Locate the cell with the specified text and output its [X, Y] center coordinate. 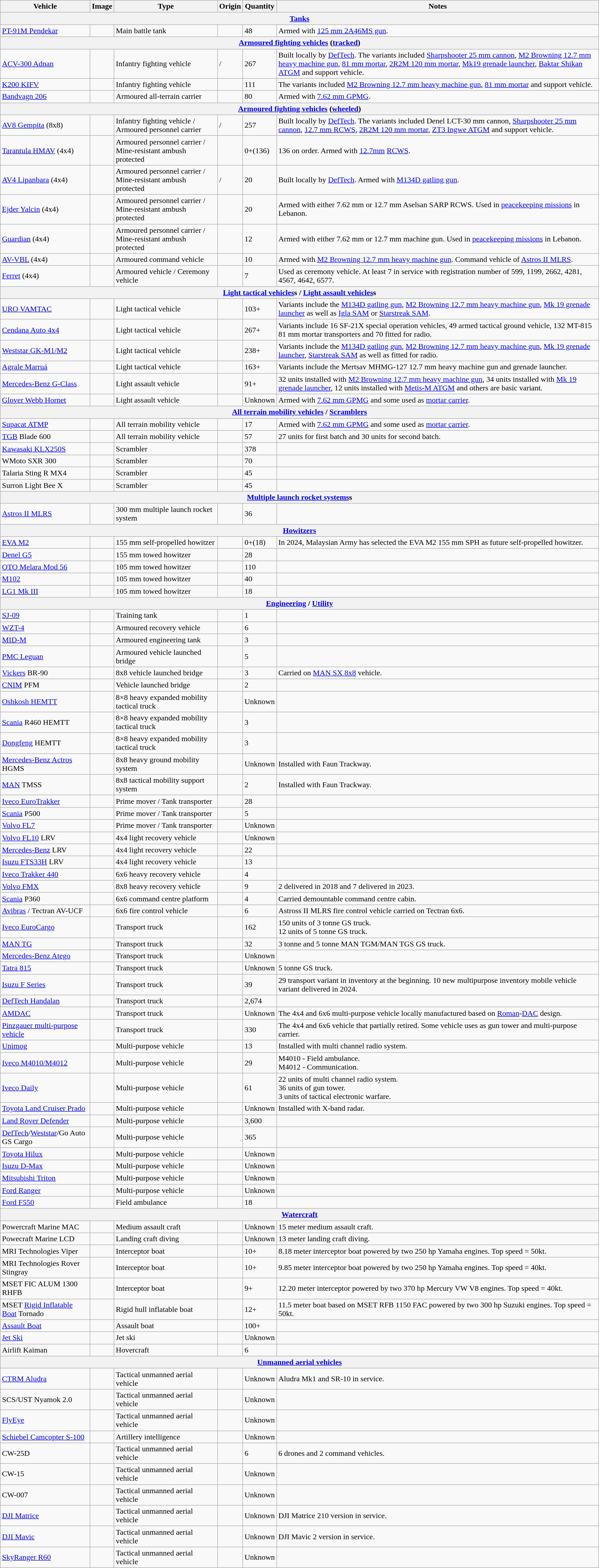
Artillery intelligence [166, 1437]
3,600 [260, 1121]
Medium assault craft [166, 1227]
36 [260, 514]
M102 [45, 579]
DefTech Handalan [45, 1001]
Armed with 125 mm 2A46MS gun. [438, 31]
SJ-09 [45, 615]
DJI Mavic [45, 1537]
Armoured fighting vehicles (wheeled) [299, 109]
AV4 Lipanbara (4x4) [45, 180]
6 drones and 2 command vehicles. [438, 1454]
Scania R460 HEMTT [45, 723]
CW-25D [45, 1454]
238+ [260, 350]
Ferret (4x4) [45, 276]
5 tonne GS truck. [438, 968]
9+ [260, 1289]
Schiebel Camcopter S-100 [45, 1437]
0+(136) [260, 150]
Armed with M2 Browning 12.7 mm heavy machine gun. Command vehicle of Astros II MLRS. [438, 260]
1 [260, 615]
111 [260, 84]
Tanks [299, 19]
The 4x4 and 6x6 vehicle that partially retired. Some vehicle uses as gun tower and multi-purpose carrier. [438, 1030]
Hovercraft [166, 1350]
MSET Rigid Inflatable Boat Tornado [45, 1309]
Supacat ATMP [45, 424]
Ford Ranger [45, 1190]
136 on order. Armed with 12.7mm RCWS. [438, 150]
6x6 fire control vehicle [166, 911]
Carried on MAN SX 8x8 vehicle. [438, 673]
Tatra 815 [45, 968]
Oshkosh HEMTT [45, 702]
29 transport variant in inventory at the beginning. 10 new multipurpose inventory mobile vehicle variant delivered in 2024. [438, 985]
DefTech/Weststar/Go Auto GS Cargo [45, 1137]
Pinzgauer multi-purpose vehicle [45, 1030]
Variants include the Mertsav MHMG-127 12.7 mm heavy machine gun and grenade launcher. [438, 367]
TGB Blade 600 [45, 436]
Volvo FMX [45, 886]
In 2024, Malaysian Army has selected the EVA M2 155 mm SPH as future self-propelled howitzer. [438, 543]
Main battle tank [166, 31]
Mercedes-Benz Atego [45, 956]
110 [260, 567]
Isuzu F Series [45, 985]
WZT-4 [45, 628]
22 [260, 850]
WMoto SXR 300 [45, 461]
Assault boat [166, 1326]
The variants included M2 Browning 12.7 mm heavy machine gun, 81 mm mortar and support vehicle. [438, 84]
Rigid hull inflatable boat [166, 1309]
LG1 Mk III [45, 591]
Agrale Marruá [45, 367]
Kawasaki KLX250S [45, 449]
12.20 meter interceptor powered by two 370 hp Mercury VW V8 engines. Top speed = 40kt. [438, 1289]
Glover Webb Hornet [45, 400]
13 meter landing craft diving. [438, 1239]
80 [260, 97]
Watercraft [299, 1215]
SCS/UST Nyamok 2.0 [45, 1399]
27 units for first batch and 30 units for second batch. [438, 436]
8x8 tactical mobility support system [166, 785]
Scania P360 [45, 898]
DJI Mavic 2 version in service. [438, 1537]
AV-VBL (4x4) [45, 260]
8x8 vehicle launched bridge [166, 673]
300 mm multiple launch rocket system [166, 514]
10 [260, 260]
Armoured recovery vehicle [166, 628]
32 [260, 944]
Toyota Hilux [45, 1154]
2 delivered in 2018 and 7 delivered in 2023. [438, 886]
150 units of 3 tonne GS truck. 12 units of 5 tonne GS truck. [438, 927]
Toyota Land Cruiser Prado [45, 1109]
163+ [260, 367]
Astros II MLRS [45, 514]
EVA M2 [45, 543]
Image [102, 6]
12 [260, 239]
Mercedes-Benz LRV [45, 850]
8x8 heavy ground mobility system [166, 764]
Bandvagn 206 [45, 97]
Armoured vehicle / Ceremony vehicle [166, 276]
Dongfeng HEMTT [45, 743]
Land Rover Defender [45, 1121]
2,674 [260, 1001]
91+ [260, 384]
Surron Light Bee X [45, 485]
8x8 heavy recovery vehicle [166, 886]
OTO Melara Mod 56 [45, 567]
Light tactical vehicless / Light assault vehicless [299, 293]
Tarantula HMAV (4x4) [45, 150]
Assault Boat [45, 1326]
Avibras / Tectran AV-UCF [45, 911]
Iveco EuroCargo [45, 927]
Isuzu FTS33H LRV [45, 862]
Guardian (4x4) [45, 239]
Airlift Kaiman [45, 1350]
Armoured fighting vehicles (tracked) [299, 43]
Armed with 7.62 mm GPMG. [438, 97]
61 [260, 1088]
Landing craft diving [166, 1239]
Jet Ski [45, 1338]
155 mm self-propelled howitzer [166, 543]
Vehicle [45, 6]
Variants include the M134D gatling gun, M2 Browning 12.7 mm heavy machine gun, Mk 19 grenade launcher, Starstreak SAM as well as fitted for radio. [438, 350]
15 meter medium assault craft. [438, 1227]
Powecraft Marine LCD [45, 1239]
103+ [260, 309]
CTRM Aludra [45, 1379]
MRI Technologies Rover Stingray [45, 1267]
Notes [438, 6]
0+(18) [260, 543]
URO VAMTAC [45, 309]
Engineering / Utility [299, 603]
SkyRanger R60 [45, 1557]
ACV-300 Adnan [45, 64]
22 units of multi channel radio system. 36 units of gun tower. 3 units of tactical electronic warfare. [438, 1088]
17 [260, 424]
40 [260, 579]
Field ambulance [166, 1203]
Volvo FL10 LRV [45, 838]
Training tank [166, 615]
7 [260, 276]
Unimog [45, 1046]
11.5 meter boat based on MSET RFB 1150 FAC powered by two 300 hp Suzuki engines. Top speed = 50kt. [438, 1309]
CW-007 [45, 1495]
Astross II MLRS fire control vehicle carried on Tectran 6x6. [438, 911]
M4010 - Field ambulance. M4012 - Communication. [438, 1063]
Iveco EuroTrakker [45, 801]
Multiple launch rocket systemss [299, 498]
Used as ceremony vehicle. At least 7 in service with registration number of 599, 1199, 2662, 4281, 4567, 4642, 6577. [438, 276]
CW-15 [45, 1474]
Vehicle launched bridge [166, 685]
162 [260, 927]
Armoured vehicle launched bridge [166, 656]
PMC Leguan [45, 656]
57 [260, 436]
Type [166, 6]
6x6 heavy recovery vehicle [166, 874]
100+ [260, 1326]
Denel G5 [45, 555]
Armed with either 7.62 mm or 12.7 mm machine gun. Used in peacekeeping missions in Lebanon. [438, 239]
155 mm towed howitzer [166, 555]
330 [260, 1030]
Variants include the M134D gatling gun, M2 Browning 12.7 mm heavy machine gun, Mk 19 grenade launcher as well as Igla SAM or Starstreak SAM. [438, 309]
CNIM PFM [45, 685]
MID-M [45, 640]
Armed with either 7.62 mm or 12.7 mm Aselsan SARP RCWS. Used in peacekeeping missions in Lebanon. [438, 209]
Howitzers [299, 530]
Iveco M4010/M4012 [45, 1063]
All terrain mobility vehicles / Scramblers [299, 412]
12+ [260, 1309]
365 [260, 1137]
6x6 command centre platform [166, 898]
AV8 Gempita (8x8) [45, 125]
8.18 meter interceptor boat powered by two 250 hp Yamaha engines. Top speed = 50kt. [438, 1251]
Mitsubishi Triton [45, 1178]
Installed with X-band radar. [438, 1109]
MAN TG [45, 944]
Mercedes-Benz G-Class [45, 384]
DJI Matrice [45, 1516]
Ejder Yalcin (4x4) [45, 209]
9 [260, 886]
29 [260, 1063]
MAN TMSS [45, 785]
Infantry fighting vehicle / Armoured personnel carrier [166, 125]
Powercraft Marine MAC [45, 1227]
Jet ski [166, 1338]
Armoured all-terrain carrier [166, 97]
70 [260, 461]
378 [260, 449]
Volvo FL7 [45, 826]
Unmanned aerial vehicles [299, 1362]
AMDAC [45, 1013]
PT-91M Pendekar [45, 31]
MRI Technologies Viper [45, 1251]
Aludra Mk1 and SR-10 in service. [438, 1379]
Iveco Trakker 440 [45, 874]
267+ [260, 330]
Weststar GK-M1/M2 [45, 350]
Mercedes-Benz Actros HGMS [45, 764]
Installed with multi channel radio system. [438, 1046]
Vickers BR-90 [45, 673]
FlyEye [45, 1420]
39 [260, 985]
267 [260, 64]
K200 KIFV [45, 84]
Iveco Daily [45, 1088]
Carried demountable command centre cabin. [438, 898]
The 4x4 and 6x6 multi-purpose vehicle locally manufactured based on Roman-DAC design. [438, 1013]
Built locally by DefTech. Armed with M134D gatling gun. [438, 180]
Isuzu D-Max [45, 1166]
9.85 meter interceptor boat powered by two 250 hp Yamaha engines. Top speed = 40kt. [438, 1267]
Ford F550 [45, 1203]
DJI Matrice 210 version in service. [438, 1516]
Talaria Sting R MX4 [45, 473]
Origin [230, 6]
Cendana Auto 4x4 [45, 330]
257 [260, 125]
Armoured command vehicle [166, 260]
Armoured engineering tank [166, 640]
Scania P500 [45, 813]
3 tonne and 5 tonne MAN TGM/MAN TGS GS truck. [438, 944]
MSET FIC ALUM 1300 RHFB [45, 1289]
Quantity [260, 6]
48 [260, 31]
